Output the (x, y) coordinate of the center of the cell containing the given text.  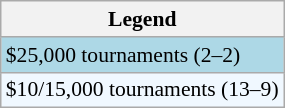
Legend (142, 19)
$25,000 tournaments (2–2) (142, 55)
$10/15,000 tournaments (13–9) (142, 90)
